For the text-containing cell, return its midpoint in (x, y) coordinate format. 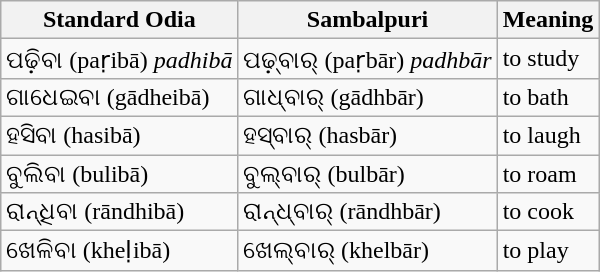
Standard Odia (120, 20)
Meaning (548, 20)
ହସିବା (hasibā) (120, 135)
ଗାଧ୍‌ବାର୍ (gādhbār) (368, 97)
ଖେଳିବା (kheḷibā) (120, 251)
ଗାଧେଇବା (gādheibā) (120, 97)
ରାନ୍ଧ୍‌ବାର୍ (rāndhbār) (368, 212)
ଖେଲ୍‌ବାର୍ (khelbār) (368, 251)
Sambalpuri (368, 20)
to play (548, 251)
ପଢ଼ିବା (paṛibā) padhibā (120, 59)
ହସ୍‌ବାର୍ (hasbār) (368, 135)
ରାନ୍ଧିବା (rāndhibā) (120, 212)
to laugh (548, 135)
ବୁଲ୍‌ବାର୍ (bulbār) (368, 173)
to bath (548, 97)
ପଢ଼୍‌ବାର୍ (paṛbār) padhbār (368, 59)
ବୁଲିବା (bulibā) (120, 173)
to roam (548, 173)
to cook (548, 212)
to study (548, 59)
